Output the [X, Y] coordinate of the center of the cell containing the given text.  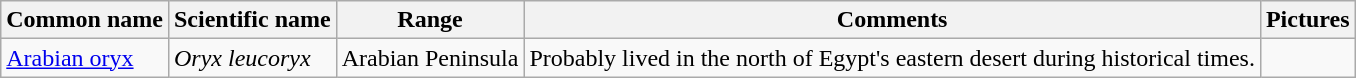
Pictures [1308, 20]
Oryx leucoryx [252, 58]
Arabian Peninsula [430, 58]
Probably lived in the north of Egypt's eastern desert during historical times. [892, 58]
Common name [85, 20]
Scientific name [252, 20]
Arabian oryx [85, 58]
Comments [892, 20]
Range [430, 20]
